Scan for the cell matching the given text and deliver its [x, y] coordinate at center. 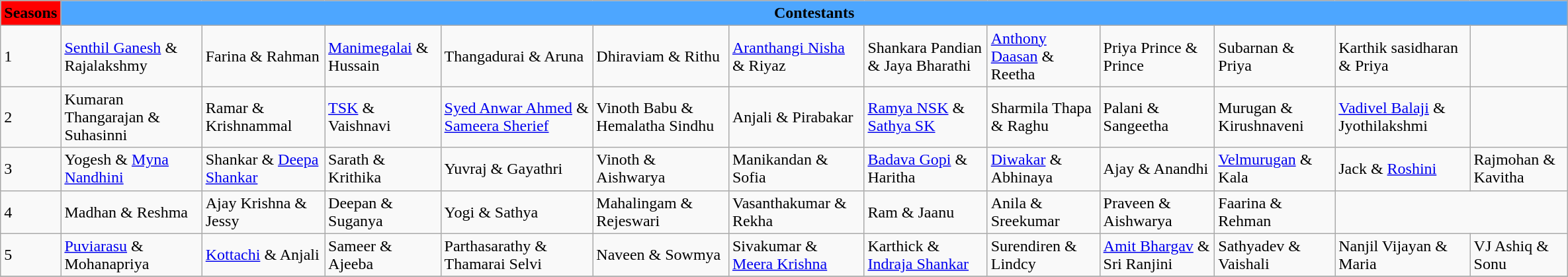
Yogi & Sathya [517, 212]
Rajmohan & Kavitha [1519, 169]
Vadivel Balaji & Jyothilakshmi [1403, 117]
Anthony Daasan & Reetha [1043, 56]
Shankar & Deepa Shankar [263, 169]
Madhan & Reshma [131, 212]
Yogesh & Myna Nandhini [131, 169]
Dhiraviam & Rithu [661, 56]
Manikandan & Sofia [797, 169]
Sivakumar & Meera Krishna [797, 255]
Murugan & Kirushnaveni [1275, 117]
Aranthangi Nisha & Riyaz [797, 56]
VJ Ashiq & Sonu [1519, 255]
Syed Anwar Ahmed & Sameera Sherief [517, 117]
Surendiren & Lindcy [1043, 255]
Mahalingam & Rejeswari [661, 212]
Ram & Jaanu [926, 212]
Shankara Pandian & Jaya Bharathi [926, 56]
Yuvraj & Gayathri [517, 169]
2 [30, 117]
Senthil Ganesh & Rajalakshmy [131, 56]
Sharmila Thapa & Raghu [1043, 117]
Velmurugan & Kala [1275, 169]
Palani & Sangeetha [1157, 117]
Contestants [814, 13]
5 [30, 255]
Badava Gopi & Haritha [926, 169]
Ramya NSK & Sathya SK [926, 117]
Praveen & Aishwarya [1157, 212]
Faarina & Rehman [1275, 212]
Ramar & Krishnammal [263, 117]
Kumaran Thangarajan & Suhasinni [131, 117]
Amit Bhargav & Sri Ranjini [1157, 255]
Vinoth & Aishwarya [661, 169]
Manimegalai & Hussain [383, 56]
Anjali & Pirabakar [797, 117]
Naveen & Sowmya [661, 255]
Sameer & Ajeeba [383, 255]
Anila & Sreekumar [1043, 212]
Karthik sasidharan & Priya [1403, 56]
Subarnan & Priya [1275, 56]
Sarath & Krithika [383, 169]
Diwakar & Abhinaya [1043, 169]
Deepan & Suganya [383, 212]
3 [30, 169]
Ajay Krishna & Jessy [263, 212]
Vinoth Babu & Hemalatha Sindhu [661, 117]
Priya Prince & Prince [1157, 56]
Vasanthakumar & Rekha [797, 212]
Farina & Rahman [263, 56]
Sathyadev & Vaishali [1275, 255]
Parthasarathy & Thamarai Selvi [517, 255]
Nanjil Vijayan & Maria [1403, 255]
Seasons [30, 13]
Jack & Roshini [1403, 169]
4 [30, 212]
Kottachi & Anjali [263, 255]
Karthick & Indraja Shankar [926, 255]
TSK & Vaishnavi [383, 117]
1 [30, 56]
Puviarasu & Mohanapriya [131, 255]
Thangadurai & Aruna [517, 56]
Ajay & Anandhi [1157, 169]
